Pinpoint the cell where the given text exists, returning its [x, y] midpoint coordinate. 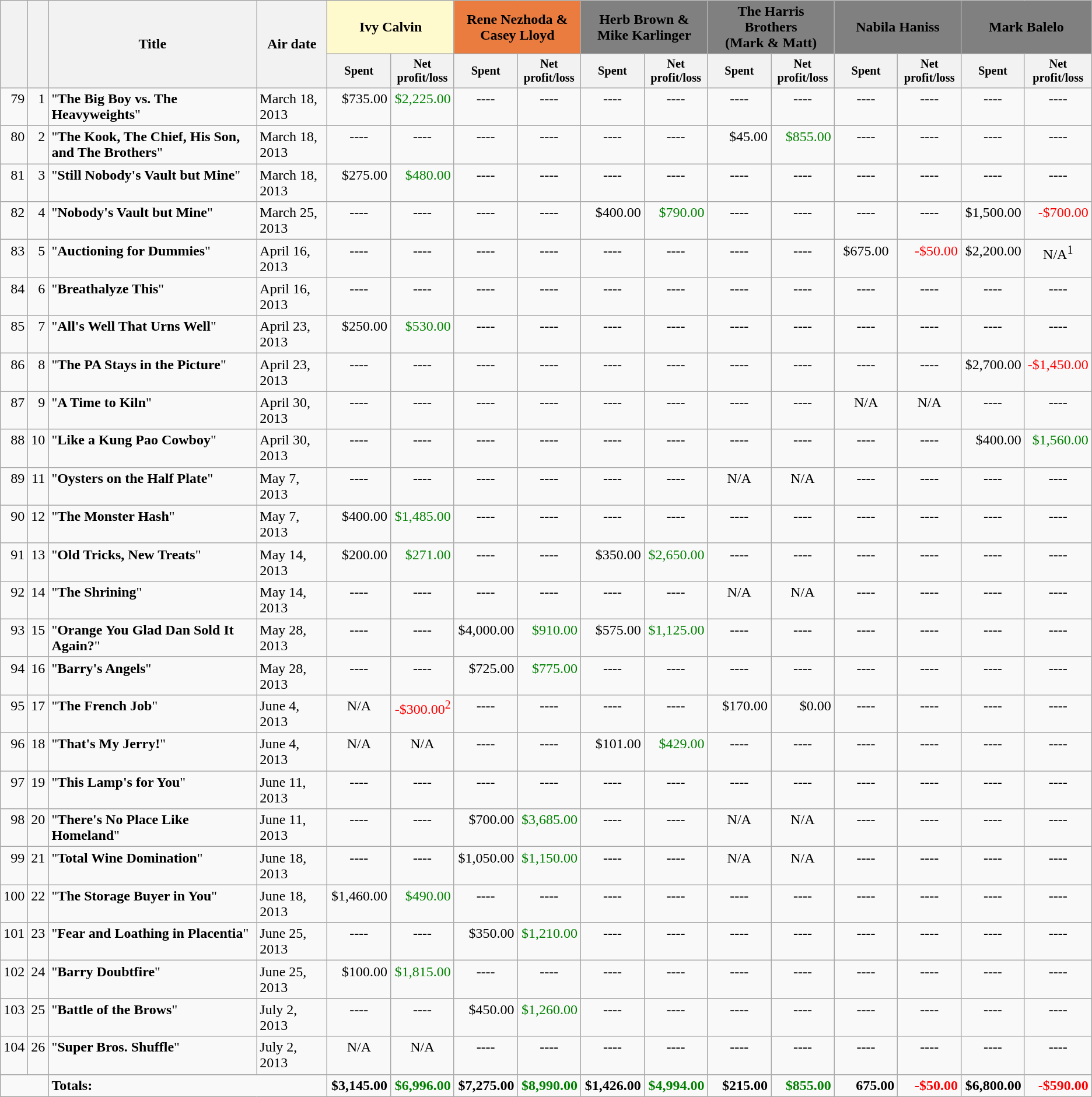
"Auctioning for Dummies" [153, 259]
84 [14, 296]
"The Monster Hash" [153, 524]
"Barry Doubtfire" [153, 980]
"This Lamp's for You" [153, 790]
"Oysters on the Half Plate" [153, 486]
17 [38, 714]
"All's Well That Urns Well" [153, 335]
$101.00 [612, 752]
"Barry's Angels" [153, 675]
675.00 [866, 1085]
$1,125.00 [675, 638]
$1,560.00 [1058, 448]
80 [14, 145]
$775.00 [549, 675]
103 [14, 1017]
94 [14, 675]
"The French Job" [153, 714]
"Still Nobody's Vault but Mine" [153, 183]
Mark Balelo [1027, 27]
1 [38, 106]
Ivy Calvin [391, 27]
$490.00 [422, 904]
$200.00 [359, 562]
"The PA Stays in the Picture" [153, 372]
23 [38, 941]
$2,225.00 [422, 106]
$3,145.00 [359, 1085]
N/A1 [1058, 259]
82 [14, 220]
21 [38, 865]
$275.00 [359, 183]
$675.00 [866, 259]
97 [14, 790]
83 [14, 259]
87 [14, 411]
$100.00 [359, 980]
$575.00 [612, 638]
9 [38, 411]
$1,500.00 [993, 220]
14 [38, 600]
$7,275.00 [485, 1085]
"Old Tricks, New Treats" [153, 562]
"Breathalyze This" [153, 296]
$480.00 [422, 183]
$2,200.00 [993, 259]
"Nobody's Vault but Mine" [153, 220]
7 [38, 335]
$1,050.00 [485, 865]
96 [14, 752]
$45.00 [740, 145]
March 25, 2013 [292, 220]
$1,426.00 [612, 1085]
22 [38, 904]
$910.00 [549, 638]
20 [38, 828]
10 [38, 448]
15 [38, 638]
$2,650.00 [675, 562]
$170.00 [740, 714]
Totals: [188, 1085]
5 [38, 259]
$1,210.00 [549, 941]
"The Shrining" [153, 600]
"Fear and Loathing in Placentia" [153, 941]
19 [38, 790]
-$590.00 [1058, 1085]
13 [38, 562]
85 [14, 335]
Title [153, 44]
$429.00 [675, 752]
$1,460.00 [359, 904]
90 [14, 524]
$0.00 [803, 714]
11 [38, 486]
12 [38, 524]
The Harris Brothers(Mark & Matt) [771, 27]
81 [14, 183]
25 [38, 1017]
Nabila Haniss [897, 27]
$735.00 [359, 106]
26 [38, 1056]
93 [14, 638]
"Super Bros. Shuffle" [153, 1056]
89 [14, 486]
$6,800.00 [993, 1085]
104 [14, 1056]
$4,994.00 [675, 1085]
91 [14, 562]
"The Storage Buyer in You" [153, 904]
Air date [292, 44]
-$1,450.00 [1058, 372]
86 [14, 372]
$250.00 [359, 335]
95 [14, 714]
88 [14, 448]
$6,996.00 [422, 1085]
"Battle of the Brows" [153, 1017]
$530.00 [422, 335]
"Total Wine Domination" [153, 865]
$725.00 [485, 675]
"A Time to Kiln" [153, 411]
100 [14, 904]
6 [38, 296]
$215.00 [740, 1085]
$1,260.00 [549, 1017]
$700.00 [485, 828]
"The Kook, The Chief, His Son, and The Brothers" [153, 145]
$1,485.00 [422, 524]
98 [14, 828]
79 [14, 106]
$2,700.00 [993, 372]
-$700.00 [1058, 220]
18 [38, 752]
8 [38, 372]
-$300.002 [422, 714]
Rene Nezhoda &Casey Lloyd [517, 27]
"There's No Place Like Homeland" [153, 828]
$3,685.00 [549, 828]
$4,000.00 [485, 638]
24 [38, 980]
"Like a Kung Pao Cowboy" [153, 448]
99 [14, 865]
$271.00 [422, 562]
$450.00 [485, 1017]
92 [14, 600]
$1,815.00 [422, 980]
$1,150.00 [549, 865]
$790.00 [675, 220]
101 [14, 941]
102 [14, 980]
"The Big Boy vs. The Heavyweights" [153, 106]
16 [38, 675]
3 [38, 183]
2 [38, 145]
Herb Brown &Mike Karlinger [644, 27]
$8,990.00 [549, 1085]
4 [38, 220]
"That's My Jerry!" [153, 752]
"Orange You Glad Dan Sold It Again?" [153, 638]
